Return (x, y) of the center of cell containing provided text 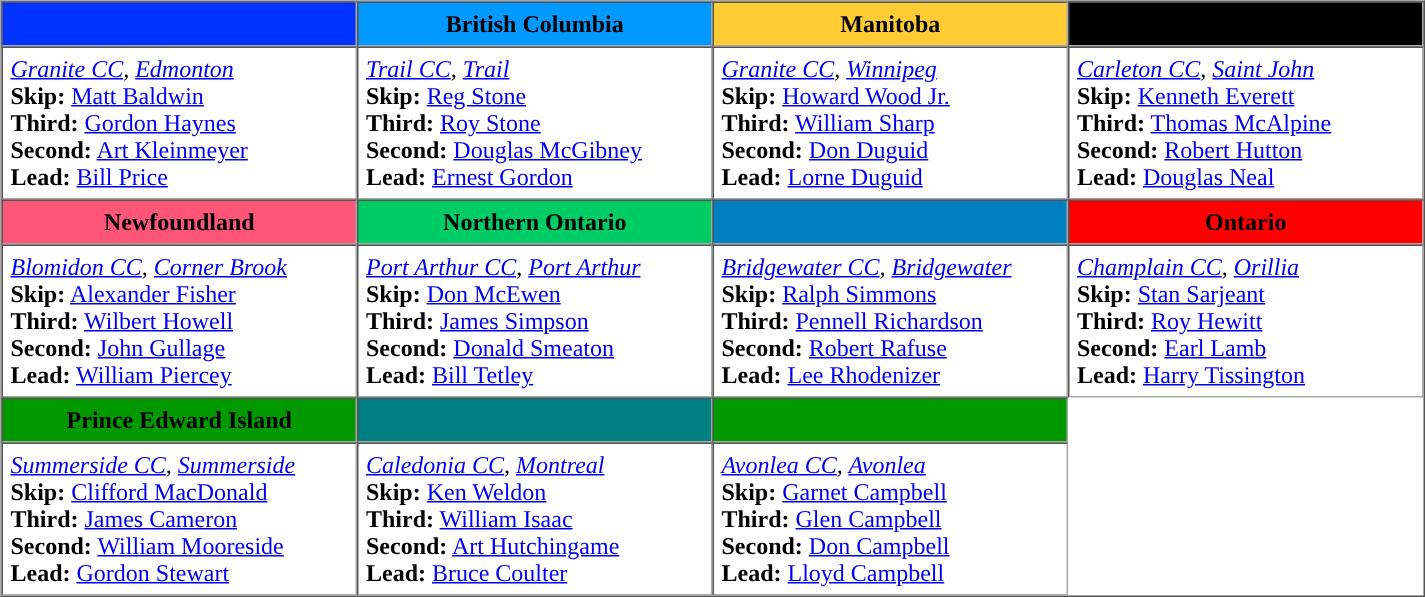
Summerside CC, SummersideSkip: Clifford MacDonald Third: James Cameron Second: William Mooreside Lead: Gordon Stewart (180, 518)
Caledonia CC, MontrealSkip: Ken Weldon Third: William Isaac Second: Art Hutchingame Lead: Bruce Coulter (535, 518)
Champlain CC, OrilliaSkip: Stan Sarjeant Third: Roy Hewitt Second: Earl Lamb Lead: Harry Tissington (1246, 320)
Blomidon CC, Corner BrookSkip: Alexander Fisher Third: Wilbert Howell Second: John Gullage Lead: William Piercey (180, 320)
Port Arthur CC, Port ArthurSkip: Don McEwen Third: James Simpson Second: Donald Smeaton Lead: Bill Tetley (535, 320)
Manitoba (890, 24)
Granite CC, WinnipegSkip: Howard Wood Jr. Third: William Sharp Second: Don Duguid Lead: Lorne Duguid (890, 122)
Newfoundland (180, 222)
Prince Edward Island (180, 420)
Granite CC, EdmontonSkip: Matt Baldwin Third: Gordon Haynes Second: Art Kleinmeyer Lead: Bill Price (180, 122)
Trail CC, TrailSkip: Reg Stone Third: Roy Stone Second: Douglas McGibney Lead: Ernest Gordon (535, 122)
Ontario (1246, 222)
Bridgewater CC, BridgewaterSkip: Ralph Simmons Third: Pennell Richardson Second: Robert Rafuse Lead: Lee Rhodenizer (890, 320)
Northern Ontario (535, 222)
Avonlea CC, AvonleaSkip: Garnet Campbell Third: Glen Campbell Second: Don Campbell Lead: Lloyd Campbell (890, 518)
British Columbia (535, 24)
Carleton CC, Saint JohnSkip: Kenneth Everett Third: Thomas McAlpine Second: Robert Hutton Lead: Douglas Neal (1246, 122)
